Scan for the cell matching the given text and deliver its [x, y] coordinate at center. 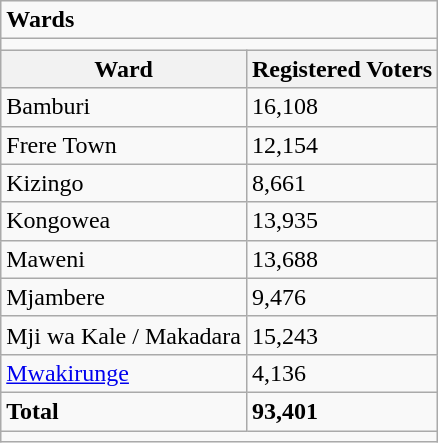
93,401 [342, 411]
15,243 [342, 335]
Mwakirunge [124, 373]
9,476 [342, 297]
Registered Voters [342, 69]
Total [124, 411]
Frere Town [124, 145]
12,154 [342, 145]
4,136 [342, 373]
Wards [220, 20]
13,935 [342, 221]
Kizingo [124, 183]
Kongowea [124, 221]
Ward [124, 69]
Bamburi [124, 107]
Maweni [124, 259]
13,688 [342, 259]
Mji wa Kale / Makadara [124, 335]
8,661 [342, 183]
16,108 [342, 107]
Mjambere [124, 297]
